Return the (X, Y) coordinate for the center point of the cell that contains the specified text.  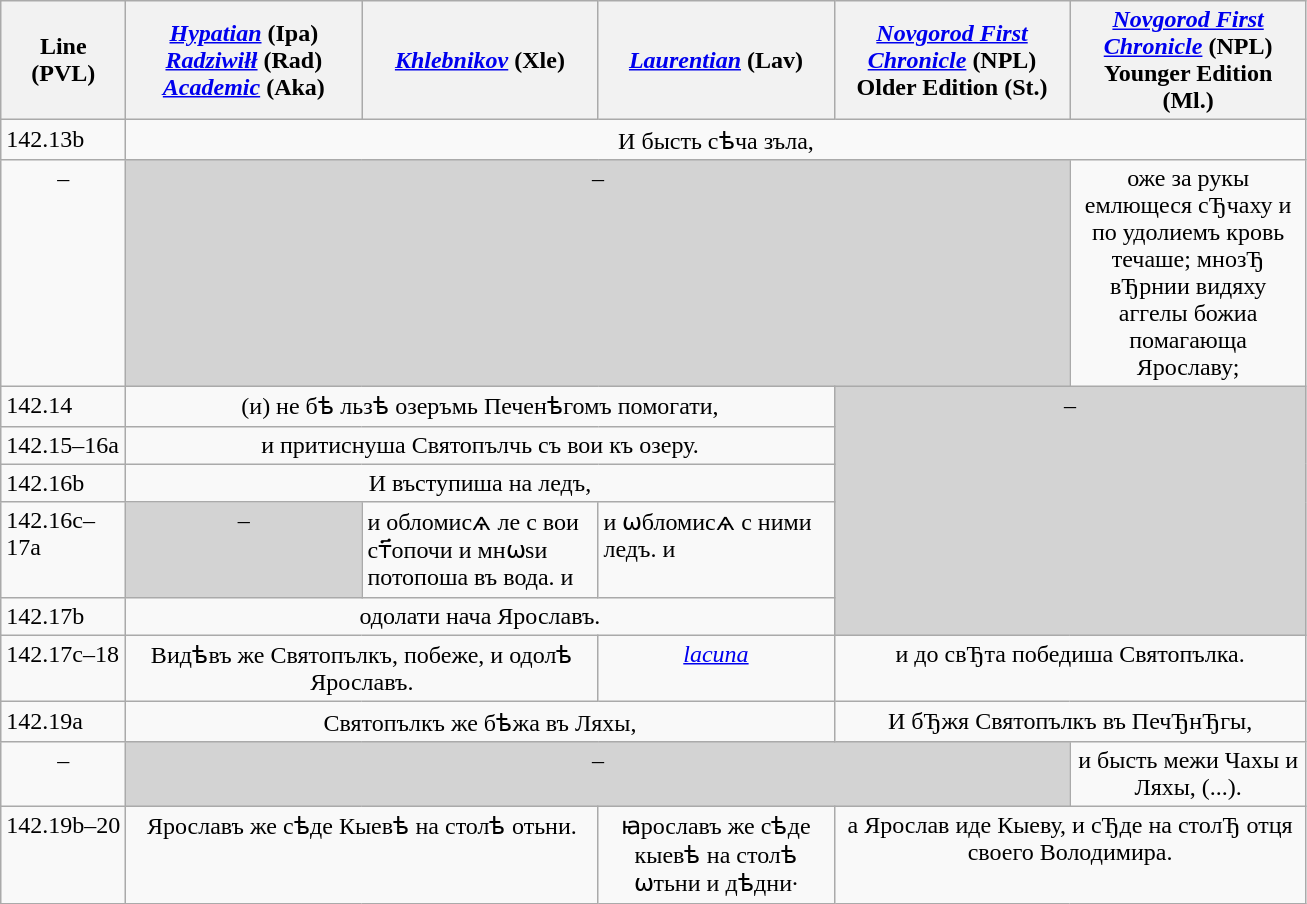
Novgorod First Chronicle (NPL)Older Edition (St.) (952, 60)
142.16b (64, 483)
142.14 (64, 406)
одолати нача Ярославъ. (480, 616)
Hypatian (Ipa)Radziwiłł (Rad)Academic (Aka) (244, 60)
Ярославъ же сѣде Кыевѣ на столѣ отьни. (362, 854)
и ѡбломисѧ с ними ледъ. и (716, 550)
Novgorod First Chronicle (NPL)Younger Edition (Ml.) (1188, 60)
142.16c–17a (64, 550)
а Ярослав иде Кыеву, и сЂде на столЂ отця своего Володимира. (1070, 854)
142.13b (64, 140)
142.19a (64, 722)
Laurentian (Lav) (716, 60)
И бысть сѣча зъла, (716, 140)
Святопълкъ же бѣжа въ Ляхы, (480, 722)
и притиснуша Святопълчь съ вои къ озеру. (480, 445)
142.17c–18 (64, 668)
и бысть межи Чахы и Ляхы, (...). (1188, 774)
ꙗрославъ же сѣде кыевѣ на столѣ ѡтьни и дѣдни· (716, 854)
142.19b–20 (64, 854)
Khlebnikov (Xle) (480, 60)
lacuna (716, 668)
142.15–16a (64, 445)
И бЂжя Святопълкъ въ ПечЂнЂгы, (1070, 722)
Видѣвъ же Святопълкъ, побеже, и одолѣ Ярославъ. (362, 668)
оже за рукы емлющеся сЂчаху и по удолиемъ кровь течаше; мнозЂ вЂрнии видяху аггелы божиа помагающа Ярославу; (1188, 272)
Line (PVL) (64, 60)
и до свЂта победиша Святопълка. (1070, 668)
и обломисѧ ле с вои ст҃опочи и мнѡѕи потопоша въ вода. и (480, 550)
И въступиша на ледъ, (480, 483)
(и) не бѣ льзѣ озеръмь Печенѣгомъ помогати, (480, 406)
142.17b (64, 616)
